Find where the given text appears and provide that cell's center as [X, Y] coordinate. 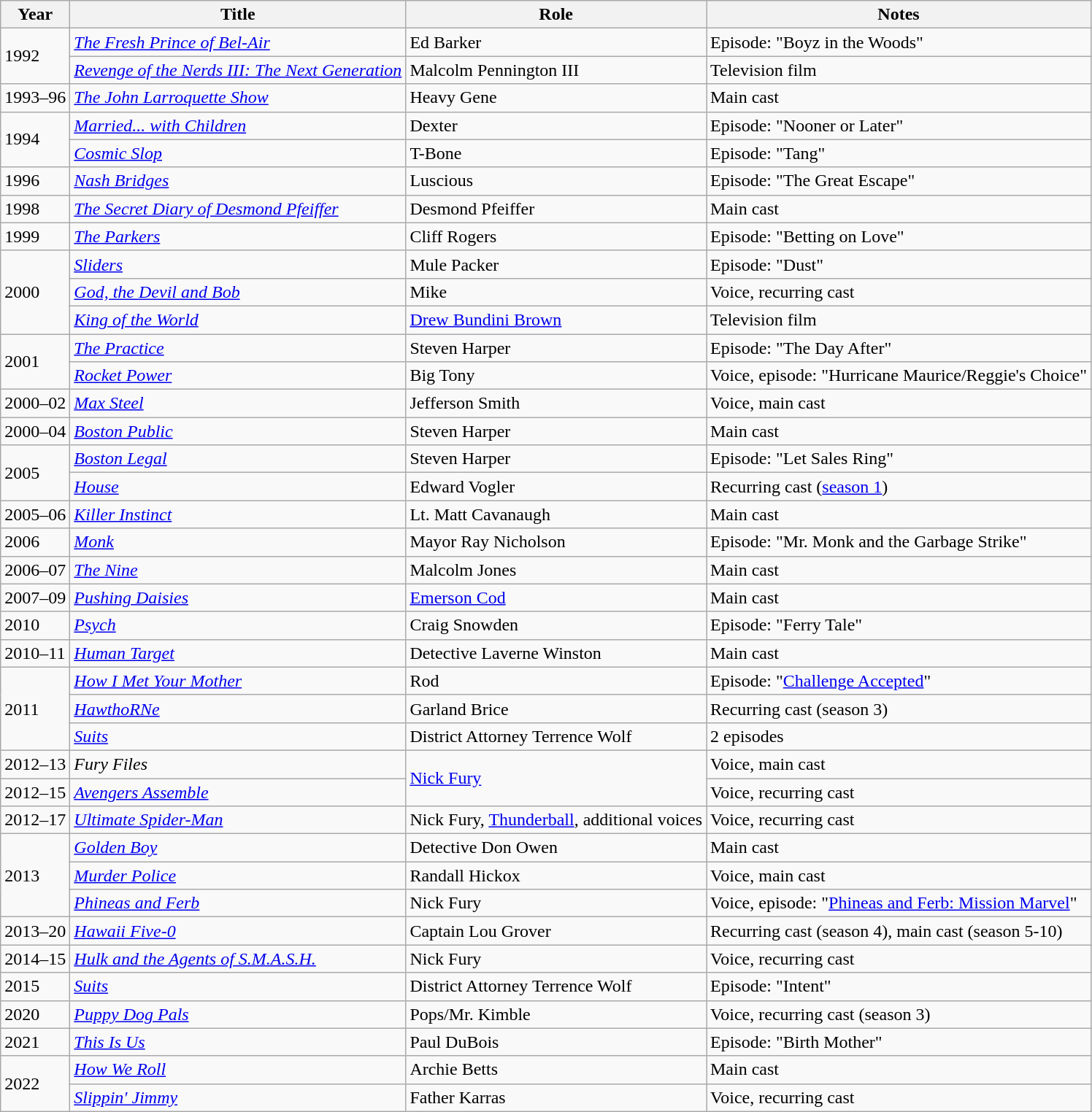
Year [35, 15]
Max Steel [238, 404]
Psych [238, 625]
Episode: "Let Sales Ring" [899, 459]
How We Roll [238, 1070]
Episode: "Tang" [899, 153]
Recurring cast (season 1) [899, 487]
Episode: "Boyz in the Woods" [899, 42]
Nash Bridges [238, 181]
Episode: "Ferry Tale" [899, 625]
Phineas and Ferb [238, 903]
Voice, episode: "Hurricane Maurice/Reggie's Choice" [899, 376]
2011 [35, 708]
HawthoRNe [238, 708]
Episode: "The Day After" [899, 348]
Revenge of the Nerds III: The Next Generation [238, 70]
Murder Police [238, 876]
1996 [35, 181]
Title [238, 15]
Garland Brice [556, 708]
Cosmic Slop [238, 153]
2013–20 [35, 931]
2020 [35, 1014]
2022 [35, 1084]
The Fresh Prince of Bel-Air [238, 42]
Slippin' Jimmy [238, 1097]
Malcolm Jones [556, 570]
Episode: "Mr. Monk and the Garbage Strike" [899, 542]
Monk [238, 542]
1998 [35, 209]
Detective Laverne Winston [556, 653]
2015 [35, 986]
Captain Lou Grover [556, 931]
2010–11 [35, 653]
The Practice [238, 348]
2005 [35, 473]
Lt. Matt Cavanaugh [556, 514]
Married... with Children [238, 126]
Detective Don Owen [556, 848]
Paul DuBois [556, 1042]
Nick Fury, Thunderball, additional voices [556, 820]
Father Karras [556, 1097]
Human Target [238, 653]
King of the World [238, 320]
Drew Bundini Brown [556, 320]
2010 [35, 625]
Archie Betts [556, 1070]
2001 [35, 362]
Episode: "Nooner or Later" [899, 126]
2012–15 [35, 792]
2000–04 [35, 431]
This Is Us [238, 1042]
Episode: "Birth Mother" [899, 1042]
Ultimate Spider-Man [238, 820]
Boston Public [238, 431]
The John Larroquette Show [238, 98]
2013 [35, 876]
The Parkers [238, 236]
Rocket Power [238, 376]
Golden Boy [238, 848]
Jefferson Smith [556, 404]
2006–07 [35, 570]
2012–13 [35, 764]
2021 [35, 1042]
2014–15 [35, 959]
1993–96 [35, 98]
2006 [35, 542]
Voice, episode: "Phineas and Ferb: Mission Marvel" [899, 903]
Edward Vogler [556, 487]
Emerson Cod [556, 598]
The Secret Diary of Desmond Pfeiffer [238, 209]
1994 [35, 139]
The Nine [238, 570]
Killer Instinct [238, 514]
Episode: "Intent" [899, 986]
Mayor Ray Nicholson [556, 542]
Dexter [556, 126]
2 episodes [899, 736]
Malcolm Pennington III [556, 70]
Craig Snowden [556, 625]
Randall Hickox [556, 876]
Recurring cast (season 3) [899, 708]
2007–09 [35, 598]
Episode: "The Great Escape" [899, 181]
Notes [899, 15]
Boston Legal [238, 459]
Mike [556, 292]
Desmond Pfeiffer [556, 209]
Role [556, 15]
T-Bone [556, 153]
2005–06 [35, 514]
Episode: "Challenge Accepted" [899, 681]
Luscious [556, 181]
Fury Files [238, 764]
Rod [556, 681]
Puppy Dog Pals [238, 1014]
Hulk and the Agents of S.M.A.S.H. [238, 959]
Recurring cast (season 4), main cast (season 5-10) [899, 931]
2000 [35, 292]
Hawaii Five-0 [238, 931]
Cliff Rogers [556, 236]
Pushing Daisies [238, 598]
Pops/Mr. Kimble [556, 1014]
Heavy Gene [556, 98]
2012–17 [35, 820]
Sliders [238, 264]
Mule Packer [556, 264]
Ed Barker [556, 42]
1999 [35, 236]
Episode: "Betting on Love" [899, 236]
Episode: "Dust" [899, 264]
1992 [35, 56]
Big Tony [556, 376]
House [238, 487]
Voice, recurring cast (season 3) [899, 1014]
How I Met Your Mother [238, 681]
2000–02 [35, 404]
Avengers Assemble [238, 792]
God, the Devil and Bob [238, 292]
